Return the [X, Y] coordinate for the center point of the cell that contains the specified text.  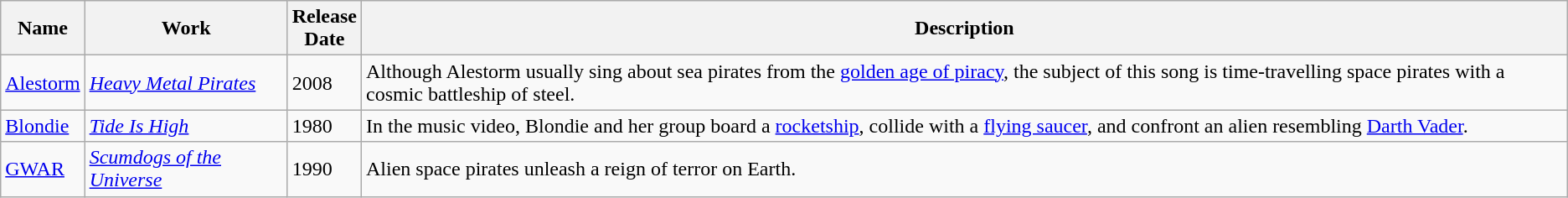
1990 [324, 169]
ReleaseDate [324, 29]
Work [186, 29]
Name [43, 29]
2008 [324, 82]
Heavy Metal Pirates [186, 82]
GWAR [43, 169]
Tide Is High [186, 126]
1980 [324, 126]
In the music video, Blondie and her group board a rocketship, collide with a flying saucer, and confront an alien resembling Darth Vader. [965, 126]
Blondie [43, 126]
Scumdogs of the Universe [186, 169]
Alestorm [43, 82]
Description [965, 29]
Alien space pirates unleash a reign of terror on Earth. [965, 169]
